Find where the given text appears and provide that cell's center as (x, y) coordinate. 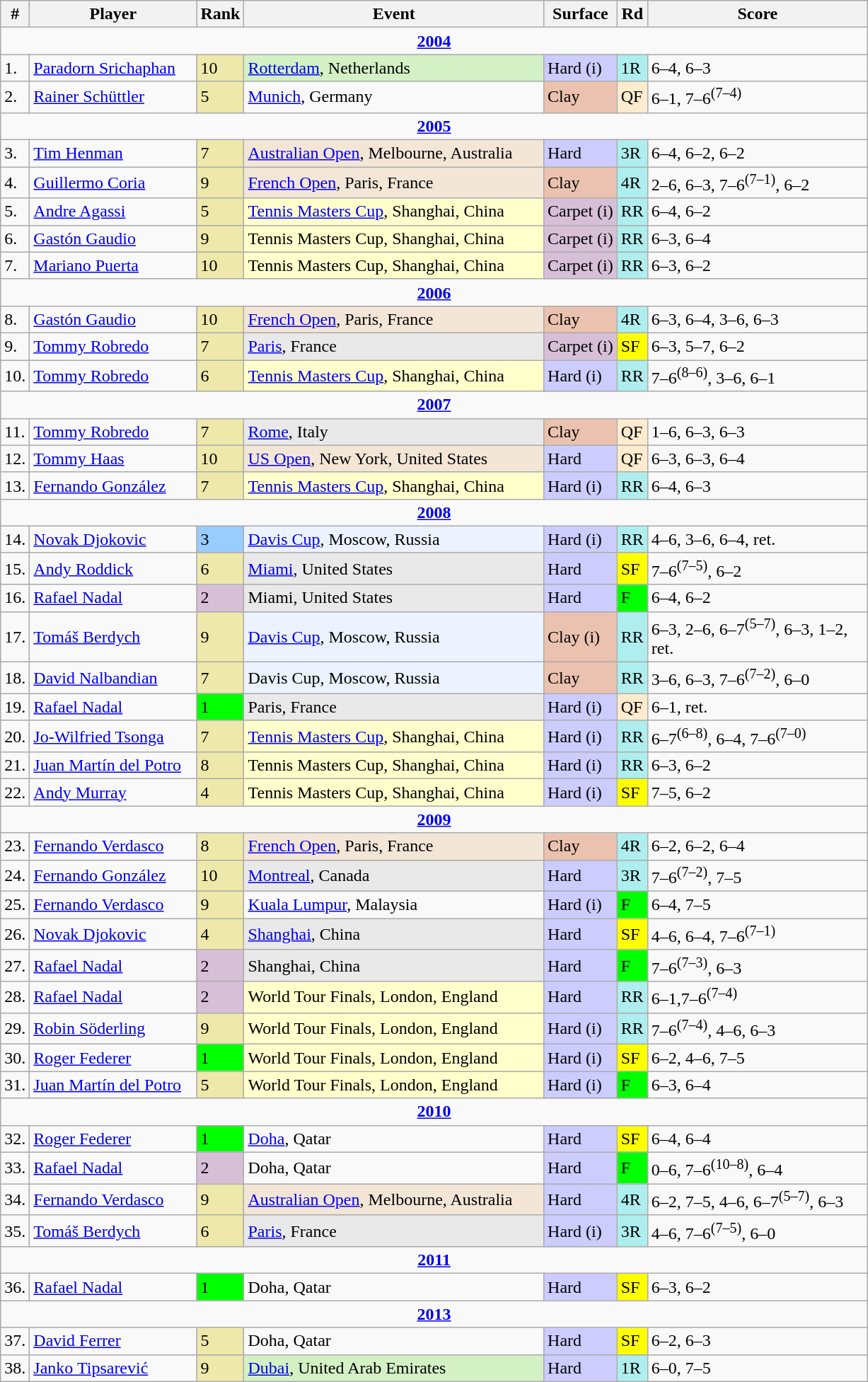
2005 (434, 126)
7–6(7–4), 4–6, 6–3 (757, 1029)
6–2, 6–3 (757, 1341)
Dubai, United Arab Emirates (394, 1368)
Paradorn Srichaphan (113, 68)
Surface (581, 14)
Rank (221, 14)
6–2, 6–2, 6–4 (757, 846)
Clay (i) (581, 637)
26. (16, 934)
2013 (434, 1314)
6–1,7–6(7–4) (757, 998)
Guillermo Coria (113, 183)
David Ferrer (113, 1341)
David Nalbandian (113, 678)
22. (16, 793)
Montreal, Canada (394, 876)
6–4, 6–4 (757, 1139)
13. (16, 485)
18. (16, 678)
Rd (632, 14)
23. (16, 846)
10. (16, 376)
30. (16, 1058)
20. (16, 736)
2. (16, 98)
2011 (434, 1260)
7–6(7–2), 7–5 (757, 876)
9. (16, 346)
# (16, 14)
14. (16, 539)
6–2, 7–5, 4–6, 6–7(5–7), 6–3 (757, 1200)
6–1, 7–6(7–4) (757, 98)
6–3, 6–4, 3–6, 6–3 (757, 319)
21. (16, 766)
7. (16, 265)
2008 (434, 512)
6–7(6–8), 6–4, 7–6(7–0) (757, 736)
6. (16, 238)
6–3, 5–7, 6–2 (757, 346)
11. (16, 432)
32. (16, 1139)
2–6, 6–3, 7–6(7–1), 6–2 (757, 183)
6–3, 6–3, 6–4 (757, 459)
Tim Henman (113, 154)
4–6, 6–4, 7–6(7–1) (757, 934)
7–5, 6–2 (757, 793)
19. (16, 707)
3. (16, 154)
35. (16, 1231)
5. (16, 212)
US Open, New York, United States (394, 459)
Tommy Haas (113, 459)
Jo-Wilfried Tsonga (113, 736)
1–6, 6–3, 6–3 (757, 432)
16. (16, 598)
2009 (434, 819)
36. (16, 1287)
6–4, 6–2, 6–2 (757, 154)
Janko Tipsarević (113, 1368)
25. (16, 905)
Rotterdam, Netherlands (394, 68)
Andy Murray (113, 793)
34. (16, 1200)
Andy Roddick (113, 569)
2010 (434, 1112)
6–4, 7–5 (757, 905)
Andre Agassi (113, 212)
15. (16, 569)
4–6, 3–6, 6–4, ret. (757, 539)
6–1, ret. (757, 707)
Mariano Puerta (113, 265)
33. (16, 1168)
1. (16, 68)
29. (16, 1029)
8. (16, 319)
6–2, 4–6, 7–5 (757, 1058)
0–6, 7–6(10–8), 6–4 (757, 1168)
2007 (434, 405)
Rome, Italy (394, 432)
Robin Söderling (113, 1029)
6–3, 2–6, 6–7(5–7), 6–3, 1–2, ret. (757, 637)
6–0, 7–5 (757, 1368)
31. (16, 1085)
7–6(7–5), 6–2 (757, 569)
17. (16, 637)
Score (757, 14)
27. (16, 965)
4–6, 7–6(7–5), 6–0 (757, 1231)
Player (113, 14)
Kuala Lumpur, Malaysia (394, 905)
2006 (434, 292)
24. (16, 876)
12. (16, 459)
3 (221, 539)
3–6, 6–3, 7–6(7–2), 6–0 (757, 678)
28. (16, 998)
38. (16, 1368)
4. (16, 183)
Rainer Schüttler (113, 98)
Munich, Germany (394, 98)
Event (394, 14)
37. (16, 1341)
7–6(7–3), 6–3 (757, 965)
7–6(8–6), 3–6, 6–1 (757, 376)
2004 (434, 41)
